Capture the cell that displays the provided text and extract its (X, Y) central coordinate. 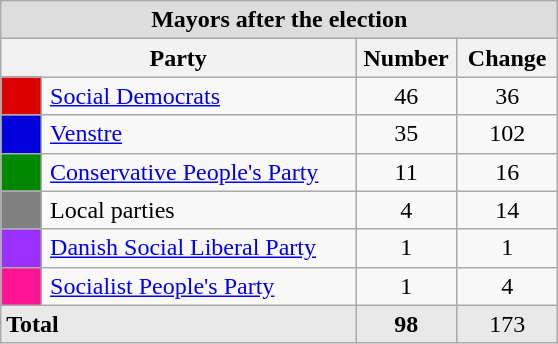
Number (406, 58)
11 (406, 172)
46 (406, 96)
98 (406, 324)
Socialist People's Party (199, 286)
Conservative People's Party (199, 172)
Social Democrats (199, 96)
Change (508, 58)
Party (178, 58)
Total (178, 324)
Local parties (199, 210)
Mayors after the election (280, 20)
102 (508, 134)
Venstre (199, 134)
173 (508, 324)
Danish Social Liberal Party (199, 248)
35 (406, 134)
14 (508, 210)
16 (508, 172)
36 (508, 96)
